Find where the given text appears and provide that cell's center as [X, Y] coordinate. 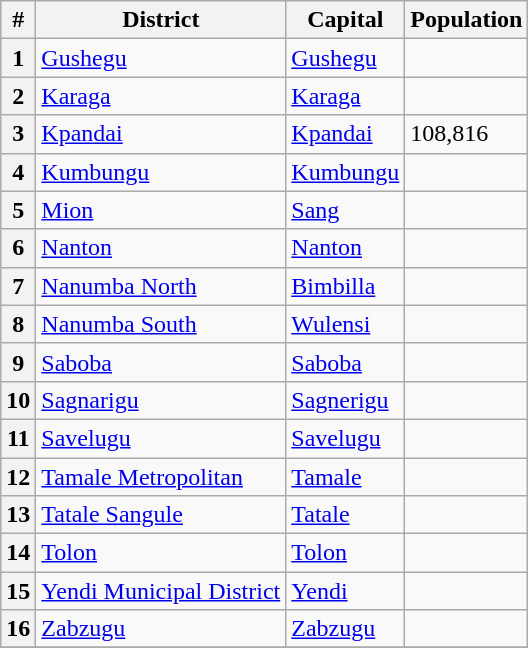
8 [18, 324]
108,816 [466, 134]
Tamale Metropolitan [161, 477]
11 [18, 438]
Bimbilla [346, 286]
14 [18, 553]
5 [18, 210]
Mion [161, 210]
Capital [346, 20]
Tamale [346, 477]
7 [18, 286]
13 [18, 515]
3 [18, 134]
1 [18, 58]
Population [466, 20]
Sang [346, 210]
2 [18, 96]
16 [18, 629]
Nanumba North [161, 286]
9 [18, 362]
Yendi [346, 591]
Tatale Sangule [161, 515]
4 [18, 172]
District [161, 20]
6 [18, 248]
Tatale [346, 515]
Sagnarigu [161, 400]
Yendi Municipal District [161, 591]
12 [18, 477]
10 [18, 400]
# [18, 20]
Wulensi [346, 324]
15 [18, 591]
Sagnerigu [346, 400]
Nanumba South [161, 324]
